Return (X, Y) of the center of cell containing provided text 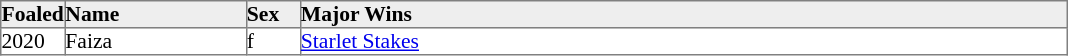
Faiza (156, 42)
Name (156, 14)
2020 (33, 42)
Major Wins (683, 14)
Starlet Stakes (683, 42)
Foaled (33, 14)
Sex (273, 14)
f (273, 42)
